Return [X, Y] of the center of cell containing provided text 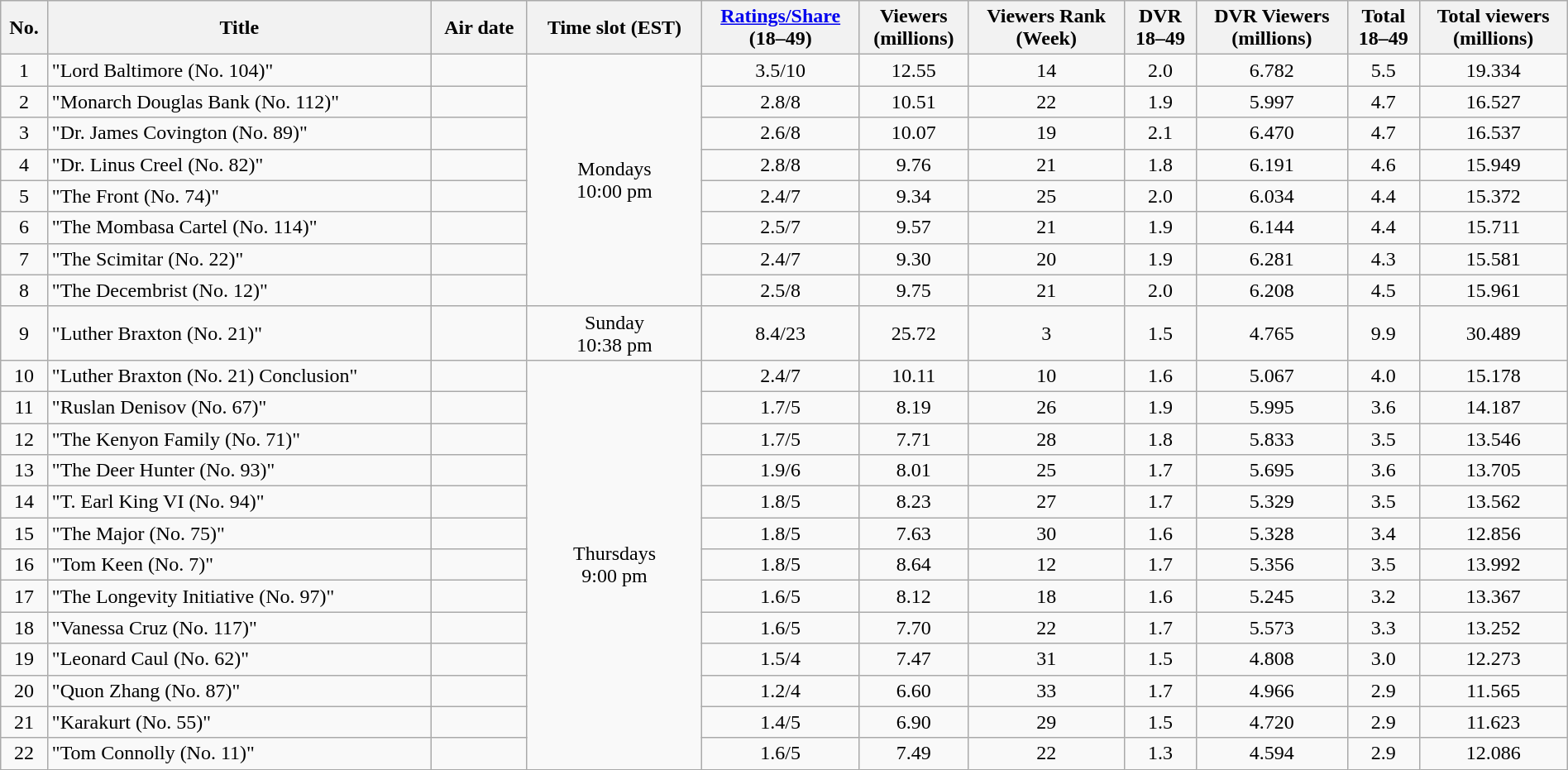
3.4 [1384, 533]
13.705 [1494, 471]
"T. Earl King VI (No. 94)" [239, 502]
10.51 [914, 102]
DVR Viewers(millions) [1272, 28]
12.273 [1494, 659]
15.949 [1494, 165]
15 [25, 533]
31 [1047, 659]
4.594 [1272, 753]
1 [25, 70]
30.489 [1494, 332]
4.6 [1384, 165]
8.4/23 [781, 332]
5.573 [1272, 628]
6.90 [914, 722]
6.60 [914, 691]
33 [1047, 691]
4.0 [1384, 375]
6 [25, 227]
"Lord Baltimore (No. 104)" [239, 70]
11 [25, 407]
4.966 [1272, 691]
8 [25, 290]
14.187 [1494, 407]
6.191 [1272, 165]
9.57 [914, 227]
6.144 [1272, 227]
"Vanessa Cruz (No. 117)" [239, 628]
12.55 [914, 70]
7.71 [914, 439]
"Dr. Linus Creel (No. 82)" [239, 165]
No. [25, 28]
7.70 [914, 628]
"Karakurt (No. 55)" [239, 722]
"Ruslan Denisov (No. 67)" [239, 407]
5.5 [1384, 70]
5.245 [1272, 596]
5.997 [1272, 102]
6.281 [1272, 259]
16 [25, 565]
11.623 [1494, 722]
4.808 [1272, 659]
"Monarch Douglas Bank (No. 112)" [239, 102]
7.47 [914, 659]
Sunday10:38 pm [614, 332]
12.086 [1494, 753]
"Leonard Caul (No. 62)" [239, 659]
"The Major (No. 75)" [239, 533]
13.546 [1494, 439]
Viewers Rank(Week) [1047, 28]
6.034 [1272, 196]
2 [25, 102]
4.720 [1272, 722]
"The Decembrist (No. 12)" [239, 290]
15.961 [1494, 290]
5.328 [1272, 533]
3.3 [1384, 628]
"Tom Connolly (No. 11)" [239, 753]
25.72 [914, 332]
9 [25, 332]
Viewers(millions) [914, 28]
15.178 [1494, 375]
Total18–49 [1384, 28]
8.12 [914, 596]
5.833 [1272, 439]
28 [1047, 439]
9.76 [914, 165]
6.470 [1272, 133]
7.63 [914, 533]
19.334 [1494, 70]
10.11 [914, 375]
13.367 [1494, 596]
15.711 [1494, 227]
5.356 [1272, 565]
1.3 [1161, 753]
"Dr. James Covington (No. 89)" [239, 133]
7.49 [914, 753]
9.34 [914, 196]
"Luther Braxton (No. 21) Conclusion" [239, 375]
8.64 [914, 565]
5.067 [1272, 375]
Title [239, 28]
30 [1047, 533]
"The Scimitar (No. 22)" [239, 259]
9.30 [914, 259]
12.856 [1494, 533]
1.9/6 [781, 471]
13 [25, 471]
"Luther Braxton (No. 21)" [239, 332]
8.23 [914, 502]
5.695 [1272, 471]
4.765 [1272, 332]
16.537 [1494, 133]
13.992 [1494, 565]
Mondays10:00 pm [614, 180]
2.5/7 [781, 227]
3.0 [1384, 659]
5 [25, 196]
9.9 [1384, 332]
1.4/5 [781, 722]
11.565 [1494, 691]
Time slot (EST) [614, 28]
Total viewers(millions) [1494, 28]
9.75 [914, 290]
13.252 [1494, 628]
7 [25, 259]
4.5 [1384, 290]
16.527 [1494, 102]
26 [1047, 407]
3.2 [1384, 596]
10.07 [914, 133]
8.01 [914, 471]
1.5/4 [781, 659]
"The Mombasa Cartel (No. 114)" [239, 227]
6.782 [1272, 70]
15.581 [1494, 259]
Ratings/Share(18–49) [781, 28]
2.6/8 [781, 133]
4 [25, 165]
"The Kenyon Family (No. 71)" [239, 439]
5.329 [1272, 502]
2.1 [1161, 133]
27 [1047, 502]
1.2/4 [781, 691]
"Tom Keen (No. 7)" [239, 565]
DVR18–49 [1161, 28]
"The Deer Hunter (No. 93)" [239, 471]
15.372 [1494, 196]
17 [25, 596]
"Quon Zhang (No. 87)" [239, 691]
"The Front (No. 74)" [239, 196]
5.995 [1272, 407]
8.19 [914, 407]
"The Longevity Initiative (No. 97)" [239, 596]
Air date [479, 28]
6.208 [1272, 290]
13.562 [1494, 502]
29 [1047, 722]
4.3 [1384, 259]
2.5/8 [781, 290]
Thursdays9:00 pm [614, 564]
3.5/10 [781, 70]
